Output the [x, y] coordinate of the center of the cell containing the given text.  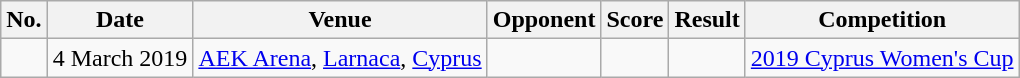
AEK Arena, Larnaca, Cyprus [340, 58]
Opponent [544, 20]
Competition [882, 20]
Date [120, 20]
Venue [340, 20]
2019 Cyprus Women's Cup [882, 58]
Result [707, 20]
Score [635, 20]
4 March 2019 [120, 58]
No. [24, 20]
